Scan for the cell matching the given text and deliver its (X, Y) coordinate at center. 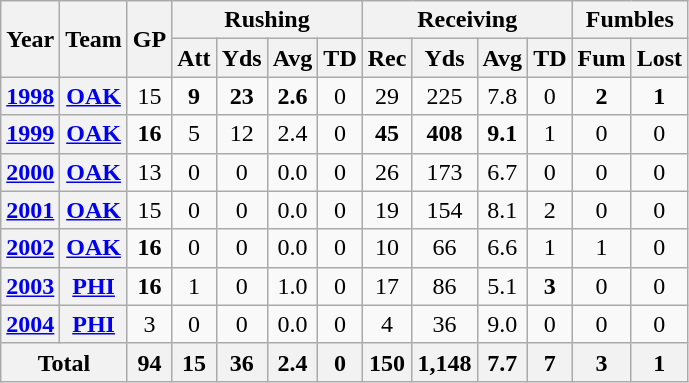
2004 (30, 324)
26 (387, 172)
10 (387, 248)
9.1 (502, 134)
150 (387, 362)
2000 (30, 172)
1,148 (444, 362)
Fum (602, 58)
5 (194, 134)
7.8 (502, 96)
8.1 (502, 210)
6.7 (502, 172)
2001 (30, 210)
Fumbles (630, 20)
2.6 (292, 96)
Rushing (268, 20)
17 (387, 286)
7 (550, 362)
94 (149, 362)
86 (444, 286)
9 (194, 96)
Total (64, 362)
2003 (30, 286)
Rec (387, 58)
Team (94, 39)
Year (30, 39)
173 (444, 172)
GP (149, 39)
7.7 (502, 362)
66 (444, 248)
225 (444, 96)
2002 (30, 248)
4 (387, 324)
408 (444, 134)
6.6 (502, 248)
1998 (30, 96)
1.0 (292, 286)
13 (149, 172)
23 (242, 96)
Lost (659, 58)
12 (242, 134)
19 (387, 210)
Receiving (467, 20)
29 (387, 96)
45 (387, 134)
5.1 (502, 286)
1999 (30, 134)
9.0 (502, 324)
154 (444, 210)
Att (194, 58)
